Extract the (x, y) coordinate from the center of the cell holding the provided text.  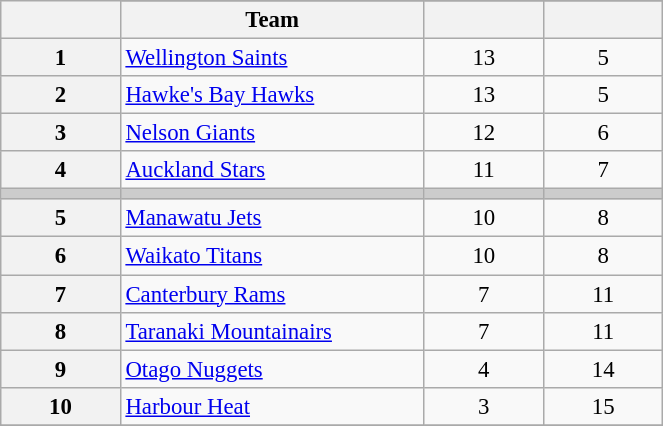
Hawke's Bay Hawks (272, 95)
Nelson Giants (272, 133)
Taranaki Mountainairs (272, 331)
14 (602, 369)
Waikato Titans (272, 256)
Team (272, 20)
1 (60, 58)
Auckland Stars (272, 170)
15 (602, 406)
Wellington Saints (272, 58)
2 (60, 95)
Manawatu Jets (272, 219)
9 (60, 369)
Canterbury Rams (272, 294)
Harbour Heat (272, 406)
12 (484, 133)
Otago Nuggets (272, 369)
